Search for the cell housing the specified text and yield its [X, Y] center coordinate. 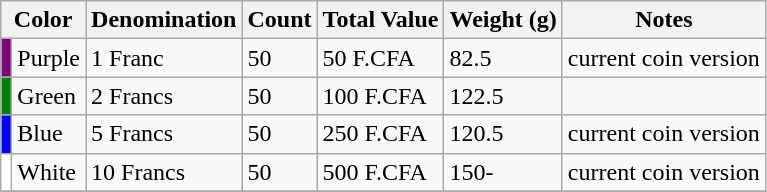
Green [49, 96]
500 F.CFA [380, 172]
120.5 [503, 134]
150- [503, 172]
Count [280, 20]
2 Francs [164, 96]
Denomination [164, 20]
82.5 [503, 58]
1 Franc [164, 58]
Purple [49, 58]
250 F.CFA [380, 134]
50 F.CFA [380, 58]
Total Value [380, 20]
Notes [664, 20]
122.5 [503, 96]
10 Francs [164, 172]
Color [44, 20]
Blue [49, 134]
White [49, 172]
5 Francs [164, 134]
100 F.CFA [380, 96]
Weight (g) [503, 20]
